Extract the [X, Y] coordinate from the center of the cell holding the provided text.  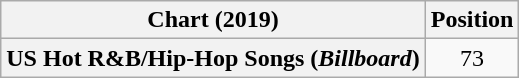
US Hot R&B/Hip-Hop Songs (Billboard) [213, 58]
73 [472, 58]
Chart (2019) [213, 20]
Position [472, 20]
